Output the [x, y] coordinate of the center of the cell containing the given text.  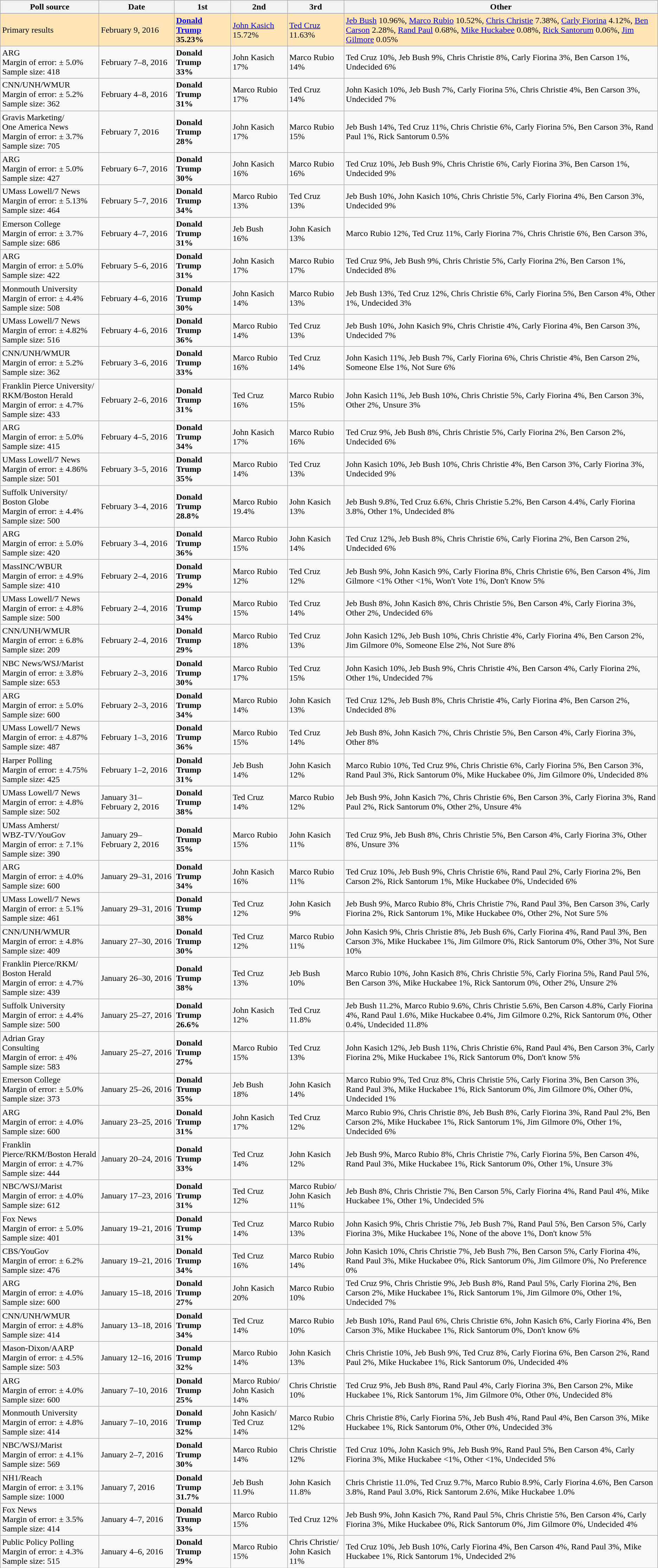
Jeb Bush 10%, Rand Paul 6%, Chris Christie 6%, John Kasich 6%, Carly Fiorina 4%, Ben Carson 3%, Mike Huckabee 1%, Rick Santorum 0%, Don't know 6% [501, 1325]
Ted Cruz 12% [316, 1520]
Ted Cruz 12%, Jeb Bush 8%, Chris Christie 6%, Carly Fiorina 2%, Ben Carson 2%, Undecided 6% [501, 544]
John Kasich 10%, Jeb Bush 9%, Chris Christie 4%, Ben Carson 4%, Carly Fiorina 2%, Other 1%, Undecided 7% [501, 673]
Suffolk University/Boston GlobeMargin of error: ± 4.4% Sample size: 500 [50, 507]
Franklin Pierce University/RKM/Boston HeraldMargin of error: ± 4.7% Sample size: 433 [50, 400]
Jeb Bush14% [259, 770]
UMass Lowell/7 NewsMargin of error: ± 4.82% Sample size: 516 [50, 330]
John Kasich15.72% [259, 30]
Public Policy PollingMargin of error: ± 4.3% Sample size: 515 [50, 1552]
Other [501, 7]
Emerson CollegeMargin of error: ± 5.0% Sample size: 373 [50, 1089]
John Kasich 12%, Jeb Bush 10%, Chris Christie 4%, Carly Fiorina 4%, Ben Carson 2%, Jim Gilmore 0%, Someone Else 2%, Not Sure 8% [501, 640]
Chris Christie 10%, Jeb Bush 9%, Ted Cruz 8%, Carly Fiorina 6%, Ben Carson 2%, Rand Paul 2%, Mike Huckabee 1%, Rick Santorum 0%, Undecided 4% [501, 1358]
Donald Trump26.6% [202, 1015]
January 26–30, 2016 [137, 978]
Chris Christie10% [316, 1390]
Marco Rubio18% [259, 640]
UMass Lowell/7 NewsMargin of error: ± 4.8% Sample size: 500 [50, 608]
NBC News/WSJ/MaristMargin of error: ± 3.8% Sample size: 653 [50, 673]
Ted Cruz 9%, Jeb Bush 9%, Chris Christie 5%, Carly Fiorina 2%, Ben Carson 1%, Undecided 8% [501, 266]
Marco Rubio 14% [316, 1261]
John Kasich 9%, Chris Christie 7%, Jeb Bush 7%, Rand Paul 5%, Ben Carson 5%, Carly Fiorina 3%, Mike Huckabee 1%, None of the above 1%, Don't know 5% [501, 1228]
Marco Rubio/John Kasich11% [316, 1196]
Gravis Marketing/One America NewsMargin of error: ± 3.7% Sample size: 705 [50, 131]
February 5–6, 2016 [137, 266]
Franklin Pierce/RKM/Boston HeraldMargin of error: ± 4.7% Sample size: 439 [50, 978]
February 5–7, 2016 [137, 201]
Ted Cruz 10%, Jeb Bush 9%, Chris Christie 8%, Carly Fiorina 3%, Ben Carson 1%, Undecided 6% [501, 62]
Ted Cruz 10%, John Kasich 9%, Jeb Bush 9%, Rand Paul 5%, Ben Carson 4%, Carly Fiorina 3%, Mike Huckabee <1%, Other <1%, Undecided 5% [501, 1455]
Jeb Bush 9%, John Kasich 7%, Chris Christie 6%, Ben Carson 3%, Carly Fiorina 3%, Rand Paul 2%, Rick Santorum 0%, Other 2%, Unsure 4% [501, 802]
John Kasich11% [316, 839]
CNN/UNH/WMURMargin of error: ± 4.8% Sample size: 409 [50, 941]
John Kasich 12%, Jeb Bush 11%, Chris Christie 6%, Rand Paul 4%, Ben Carson 3%, Carly Fiorina 2%, Mike Huckabee 1%, Rick Santorum 0%, Don't know 5% [501, 1053]
February 9, 2016 [137, 30]
NBC/WSJ/MaristMargin of error: ± 4.1% Sample size: 569 [50, 1455]
ARGMargin of error: ± 5.0% Sample size: 415 [50, 437]
February 3–6, 2016 [137, 363]
Mason-Dixon/AARPMargin of error: ± 4.5% Sample size: 503 [50, 1358]
Fox NewsMargin of error: ± 3.5% Sample size: 414 [50, 1520]
CNN/UNH/WMURMargin of error: ± 4.8% Sample size: 414 [50, 1325]
Ted Cruz15% [316, 673]
Marco Rubio/John Kasich14% [259, 1390]
February 7, 2016 [137, 131]
Ted Cruz11.8% [316, 1015]
Donald Trump31.7% [202, 1487]
John Kasich 10%, Jeb Bush 7%, Carly Fiorina 5%, Chris Christie 4%, Ben Carson 3%, Undecided 7% [501, 95]
2nd [259, 7]
Chris Christie/John Kasich11% [316, 1552]
John Kasich 11%, Jeb Bush 10%, Chris Christie 5%, Carly Fiorina 4%, Ben Carson 3%, Other 2%, Unsure 3% [501, 400]
NH1/ReachMargin of error: ± 3.1% Sample size: 1000 [50, 1487]
Harper PollingMargin of error: ± 4.75% Sample size: 425 [50, 770]
Ted Cruz 9%, Jeb Bush 8%, Chris Christie 5%, Ben Carson 4%, Carly Fiorina 3%, Other 8%, Unsure 3% [501, 839]
UMass Lowell/7 NewsMargin of error: ± 5.13% Sample size: 464 [50, 201]
January 17–23, 2016 [137, 1196]
ARGMargin of error: ± 5.0% Sample size: 422 [50, 266]
Jeb Bush 9.8%, Ted Cruz 6.6%, Chris Christie 5.2%, Ben Carson 4.4%, Carly Fiorina 3.8%, Other 1%, Undecided 8% [501, 507]
Ted Cruz11.63% [316, 30]
January 7, 2016 [137, 1487]
UMass Lowell/7 NewsMargin of error: ± 5.1% Sample size: 461 [50, 909]
January 4–6, 2016 [137, 1552]
Jeb Bush10% [316, 978]
Ted Cruz 12%, Jeb Bush 8%, Chris Christie 4%, Carly Fiorina 4%, Ben Carson 2%, Undecided 8% [501, 705]
Primary results [50, 30]
Date [137, 7]
Chris Christie 11.0%, Ted Cruz 9.7%, Marco Rubio 8.9%, Carly Fiorina 4.6%, Ben Carson 3.8%, Rand Paul 3.0%, Rick Santorum 2.6%, Mike Huckabee 1.0% [501, 1487]
UMass Lowell/7 NewsMargin of error: ± 4.86% Sample size: 501 [50, 469]
CNN/UNH/WMURMargin of error: ± 6.8% Sample size: 209 [50, 640]
February 1–2, 2016 [137, 770]
MassINC/WBURMargin of error: ± 4.9% Sample size: 410 [50, 576]
January 15–18, 2016 [137, 1293]
Monmouth UniversityMargin of error: ± 4.4% Sample size: 508 [50, 298]
Marco Rubio 12%, Ted Cruz 11%, Carly Fiorina 7%, Chris Christie 6%, Ben Carson 3%, [501, 233]
January 23–25, 2016 [137, 1122]
John Kasich 11%, Jeb Bush 7%, Carly Fiorina 6%, Chris Christie 4%, Ben Carson 2%, Someone Else 1%, Not Sure 6% [501, 363]
Jeb Bush 10%, John Kasich 9%, Chris Christie 4%, Carly Fiorina 4%, Ben Carson 3%, Undecided 7% [501, 330]
John Kasich20% [259, 1293]
Jeb Bush 8%, John Kasich 7%, Chris Christie 5%, Ben Carson 4%, Carly Fiorina 3%, Other 8% [501, 737]
Fox NewsMargin of error: ± 5.0% Sample size: 401 [50, 1228]
Ted Cruz 10%, Jeb Bush 9%, Chris Christie 6%, Carly Fiorina 3%, Ben Carson 1%, Undecided 9% [501, 169]
February 2–6, 2016 [137, 400]
January 12–16, 2016 [137, 1358]
January 27–30, 2016 [137, 941]
Jeb Bush 8%, John Kasich 8%, Chris Christie 5%, Ben Carson 4%, Carly Fiorina 3%, Other 2%, Undecided 6% [501, 608]
Chris Christie12% [316, 1455]
Poll source [50, 7]
Ted Cruz 10%, Jeb Bush 10%, Carly Fiorina 4%, Ben Carson 4%, Rand Paul 3%, Mike Huckabee 1%, Rick Santorum 1%, Undecided 2% [501, 1552]
Jeb Bush 8%, Chris Christie 7%, Ben Carson 5%, Carly Fiorina 4%, Rand Paul 4%, Mike Huckabee 1%, Other 1%, Undecided 5% [501, 1196]
Marco Rubio19.4% [259, 507]
February 1–3, 2016 [137, 737]
1st [202, 7]
January 29–February 2, 2016 [137, 839]
Donald Trump28% [202, 131]
Suffolk UniversityMargin of error: ± 4.4% Sample size: 500 [50, 1015]
January 2–7, 2016 [137, 1455]
Jeb Bush16% [259, 233]
Adrian GrayConsultingMargin of error: ± 4% Sample size: 583 [50, 1053]
3rd [316, 7]
UMass Lowell/7 NewsMargin of error: ± 4.8% Sample size: 502 [50, 802]
Ted Cruz 9%, Jeb Bush 8%, Chris Christie 5%, Carly Fiorina 2%, Ben Carson 2%, Undecided 6% [501, 437]
January 4–7, 2016 [137, 1520]
John Kasich/Ted Cruz14% [259, 1422]
ARGMargin of error: ± 5.0% Sample size: 600 [50, 705]
Jeb Bush11.9% [259, 1487]
John Kasich 11.8% [316, 1487]
Chris Christie 8%, Carly Fiorina 5%, Jeb Bush 4%, Rand Paul 4%, Ben Carson 3%, Mike Huckabee 1%, Rick Santorum 0%, Other 0%, Undecided 3% [501, 1422]
January 25–26, 2016 [137, 1089]
UMass Lowell/7 NewsMargin of error: ± 4.87% Sample size: 487 [50, 737]
Ted Cruz 10%, Jeb Bush 9%, Chris Christie 6%, Rand Paul 2%, Carly Fiorina 2%, Ben Carson 2%, Rick Santorum 1%, Mike Huckabee 0%, Undecided 6% [501, 876]
CBS/YouGovMargin of error: ± 6.2% Sample size: 476 [50, 1261]
Jeb Bush 10%, John Kasich 10%, Chris Christie 5%, Carly Fiorina 4%, Ben Carson 3%, Undecided 9% [501, 201]
February 7–8, 2016 [137, 62]
Ted Cruz 9%, Jeb Bush 8%, Rand Paul 4%, Carly Fiorina 3%, Ben Carson 2%, Mike Huckabee 1%, Rick Santorum 1%, Jim Gilmore 0%, Other 0%, Undecided 8% [501, 1390]
Jeb Bush 14%, Ted Cruz 11%, Chris Christie 6%, Carly Fiorina 5%, Ben Carson 3%, Rand Paul 1%, Rick Santorum 0.5% [501, 131]
Jeb Bush 13%, Ted Cruz 12%, Chris Christie 6%, Carly Fiorina 5%, Ben Carson 4%, Other 1%, Undecided 3% [501, 298]
Marco Rubio 12% [316, 1422]
Donald Trump25% [202, 1390]
January 20–24, 2016 [137, 1159]
February 4–8, 2016 [137, 95]
Emerson CollegeMargin of error: ± 3.7% Sample size: 686 [50, 233]
Jeb Bush18% [259, 1089]
January 31–February 2, 2016 [137, 802]
Franklin Pierce/RKM/Boston HeraldMargin of error: ± 4.7% Sample size: 444 [50, 1159]
February 3–5, 2016 [137, 469]
ARGMargin of error: ± 5.0% Sample size: 420 [50, 544]
February 4–7, 2016 [137, 233]
Monmouth UniversityMargin of error: ± 4.8% Sample size: 414 [50, 1422]
February 4–5, 2016 [137, 437]
UMass Amherst/WBZ-TV/YouGovMargin of error: ± 7.1% Sample size: 390 [50, 839]
ARGMargin of error: ± 5.0% Sample size: 418 [50, 62]
January 13–18, 2016 [137, 1325]
Donald Trump35.23% [202, 30]
Jeb Bush 9%, John Kasich 9%, Carly Fiorina 8%, Chris Christie 6%, Ben Carson 4%, Jim Gilmore <1% Other <1%, Won't Vote 1%, Don't Know 5% [501, 576]
ARGMargin of error: ± 5.0% Sample size: 427 [50, 169]
NBC/WSJ/MaristMargin of error: ± 4.0% Sample size: 612 [50, 1196]
John Kasich 10%, Jeb Bush 10%, Chris Christie 4%, Ben Carson 3%, Carly Fiorina 3%, Undecided 9% [501, 469]
John Kasich9% [316, 909]
Donald Trump28.8% [202, 507]
February 6–7, 2016 [137, 169]
